Find where the given text appears and provide that cell's center as [X, Y] coordinate. 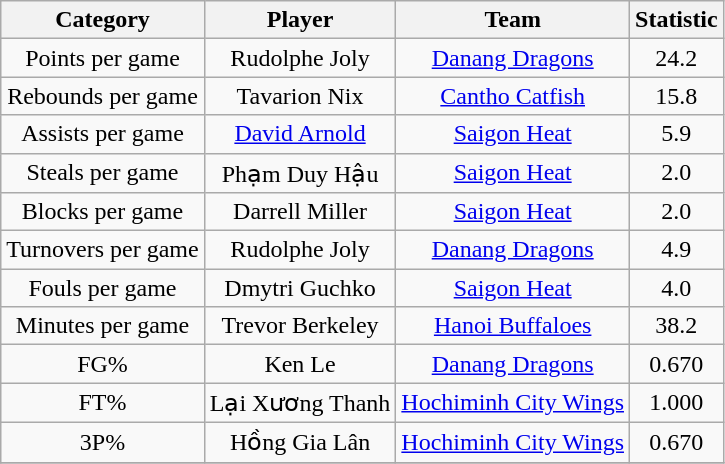
David Arnold [300, 134]
Darrell Miller [300, 212]
Player [300, 20]
Points per game [102, 58]
5.9 [677, 134]
Hồng Gia Lân [300, 442]
Steals per game [102, 173]
4.9 [677, 250]
Category [102, 20]
24.2 [677, 58]
Trevor Berkeley [300, 326]
Cantho Catfish [513, 96]
Tavarion Nix [300, 96]
Team [513, 20]
FG% [102, 364]
15.8 [677, 96]
Assists per game [102, 134]
Minutes per game [102, 326]
Ken Le [300, 364]
4.0 [677, 288]
1.000 [677, 403]
3P% [102, 442]
Lại Xương Thanh [300, 403]
Blocks per game [102, 212]
Fouls per game [102, 288]
38.2 [677, 326]
Phạm Duy Hậu [300, 173]
FT% [102, 403]
Rebounds per game [102, 96]
Statistic [677, 20]
Dmytri Guchko [300, 288]
Hanoi Buffaloes [513, 326]
Turnovers per game [102, 250]
